Search for the cell housing the specified text and yield its [x, y] center coordinate. 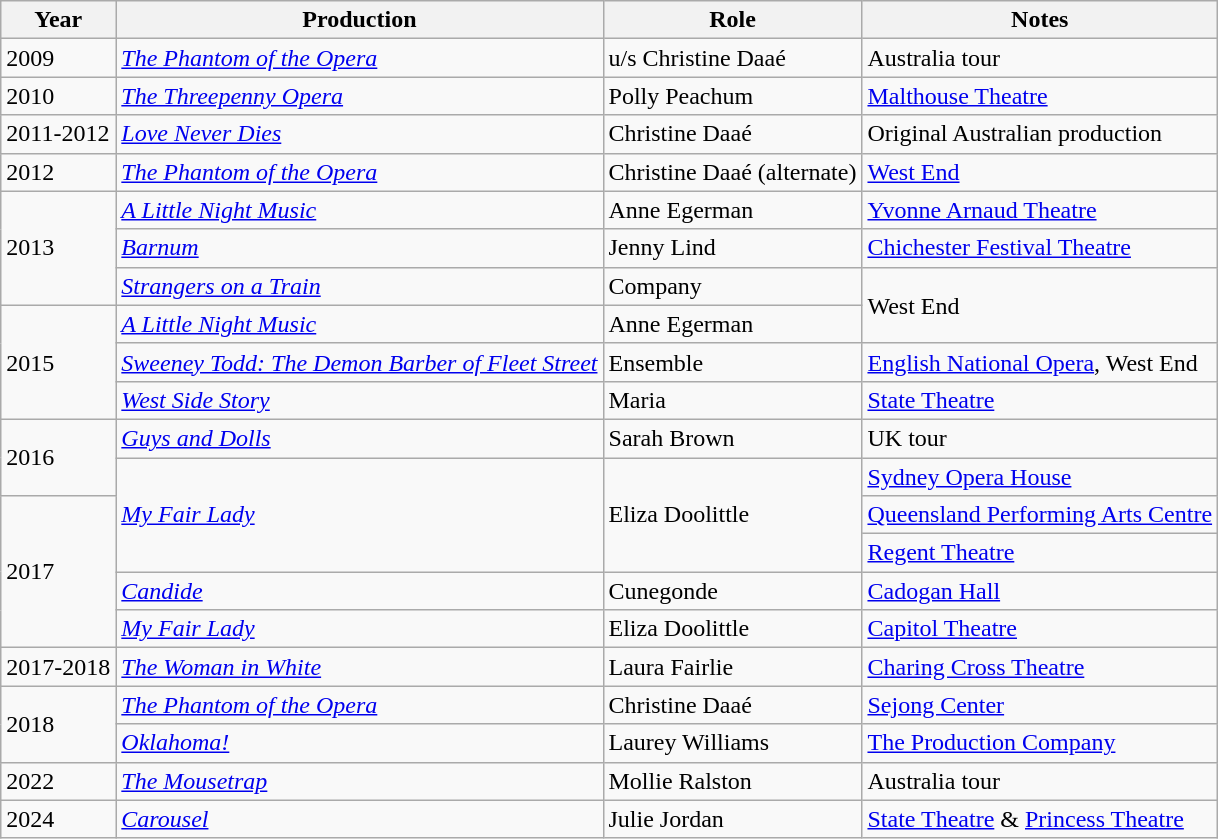
Company [732, 286]
Charing Cross Theatre [1040, 667]
Maria [732, 400]
Queensland Performing Arts Centre [1040, 515]
The Woman in White [360, 667]
UK tour [1040, 438]
Carousel [360, 819]
2013 [58, 248]
2018 [58, 724]
Barnum [360, 248]
2024 [58, 819]
2015 [58, 362]
Cadogan Hall [1040, 591]
Year [58, 20]
Mollie Ralston [732, 781]
2017-2018 [58, 667]
Chichester Festival Theatre [1040, 248]
2009 [58, 58]
Regent Theatre [1040, 553]
Role [732, 20]
2017 [58, 572]
Candide [360, 591]
Production [360, 20]
The Threepenny Opera [360, 96]
Oklahoma! [360, 743]
Sweeney Todd: The Demon Barber of Fleet Street [360, 362]
Sarah Brown [732, 438]
Sydney Opera House [1040, 477]
State Theatre & Princess Theatre [1040, 819]
English National Opera, West End [1040, 362]
2012 [58, 172]
Julie Jordan [732, 819]
Cunegonde [732, 591]
2010 [58, 96]
Original Australian production [1040, 134]
Notes [1040, 20]
Capitol Theatre [1040, 629]
Jenny Lind [732, 248]
Polly Peachum [732, 96]
2022 [58, 781]
West Side Story [360, 400]
The Production Company [1040, 743]
State Theatre [1040, 400]
Love Never Dies [360, 134]
Laurey Williams [732, 743]
Laura Fairlie [732, 667]
u/s Christine Daaé [732, 58]
Christine Daaé (alternate) [732, 172]
Strangers on a Train [360, 286]
The Mousetrap [360, 781]
Sejong Center [1040, 705]
Malthouse Theatre [1040, 96]
Ensemble [732, 362]
Yvonne Arnaud Theatre [1040, 210]
2011-2012 [58, 134]
Guys and Dolls [360, 438]
2016 [58, 457]
